Capture the cell that displays the provided text and extract its (x, y) central coordinate. 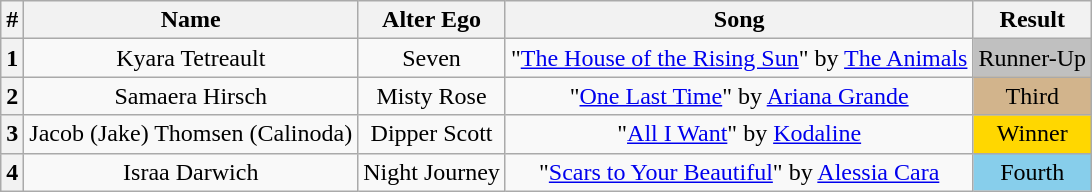
Winner (1032, 134)
Runner-Up (1032, 58)
Israa Darwich (191, 172)
"One Last Time" by Ariana Grande (739, 96)
2 (12, 96)
"All I Want" by Kodaline (739, 134)
"The House of the Rising Sun" by The Animals (739, 58)
Kyara Tetreault (191, 58)
# (12, 20)
Fourth (1032, 172)
Misty Rose (432, 96)
Night Journey (432, 172)
Name (191, 20)
Song (739, 20)
4 (12, 172)
1 (12, 58)
Third (1032, 96)
"Scars to Your Beautiful" by Alessia Cara (739, 172)
Seven (432, 58)
Alter Ego (432, 20)
3 (12, 134)
Jacob (Jake) Thomsen (Calinoda) (191, 134)
Result (1032, 20)
Samaera Hirsch (191, 96)
Dipper Scott (432, 134)
